Extract the (X, Y) coordinate from the center of the cell holding the provided text.  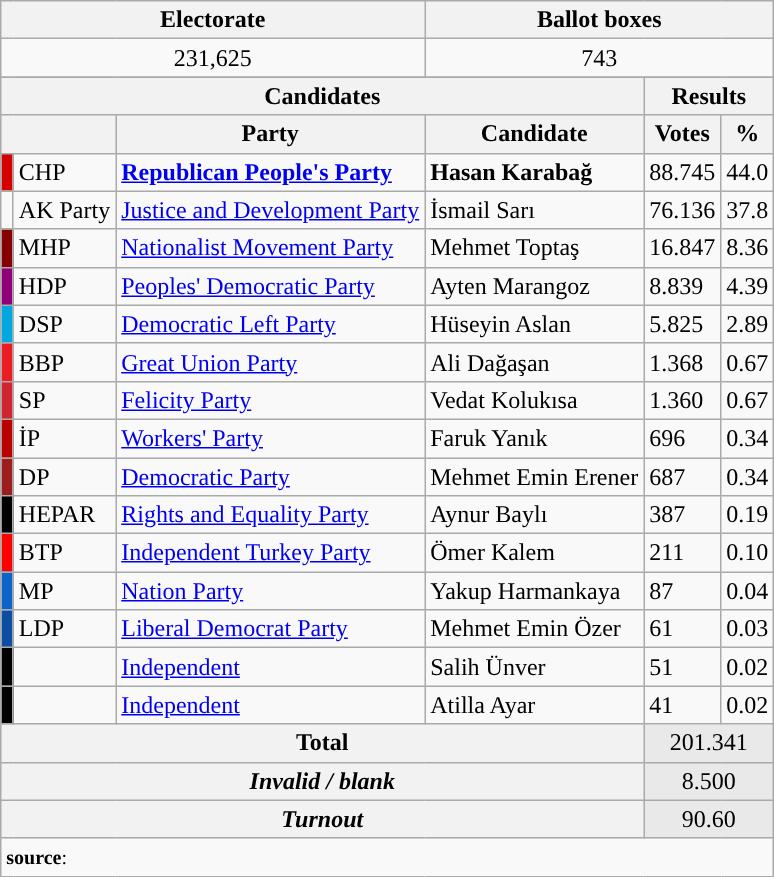
MHP (64, 248)
0.04 (748, 591)
Ömer Kalem (534, 553)
Hasan Karabağ (534, 172)
AK Party (64, 210)
5.825 (682, 324)
Party (270, 134)
743 (600, 58)
Nation Party (270, 591)
Hüseyin Aslan (534, 324)
Peoples' Democratic Party (270, 286)
Mehmet Emin Erener (534, 477)
211 (682, 553)
0.19 (748, 515)
CHP (64, 172)
87 (682, 591)
0.03 (748, 629)
Workers' Party (270, 438)
Invalid / blank (322, 781)
DP (64, 477)
44.0 (748, 172)
Ballot boxes (600, 20)
76.136 (682, 210)
Candidates (322, 96)
Mehmet Emin Özer (534, 629)
0.10 (748, 553)
41 (682, 705)
Independent Turkey Party (270, 553)
Rights and Equality Party (270, 515)
Vedat Kolukısa (534, 400)
İsmail Sarı (534, 210)
4.39 (748, 286)
BTP (64, 553)
Results (709, 96)
HEPAR (64, 515)
Candidate (534, 134)
8.839 (682, 286)
37.8 (748, 210)
Justice and Development Party (270, 210)
% (748, 134)
Turnout (322, 819)
Republican People's Party (270, 172)
1.360 (682, 400)
Liberal Democrat Party (270, 629)
Salih Ünver (534, 667)
51 (682, 667)
387 (682, 515)
Ayten Marangoz (534, 286)
Felicity Party (270, 400)
source: (388, 857)
231,625 (213, 58)
201.341 (709, 743)
61 (682, 629)
Ali Dağaşan (534, 362)
İP (64, 438)
Nationalist Movement Party (270, 248)
Great Union Party (270, 362)
BBP (64, 362)
88.745 (682, 172)
8.36 (748, 248)
Faruk Yanık (534, 438)
Democratic Party (270, 477)
MP (64, 591)
Yakup Harmankaya (534, 591)
2.89 (748, 324)
HDP (64, 286)
Votes (682, 134)
Electorate (213, 20)
8.500 (709, 781)
Total (322, 743)
Aynur Baylı (534, 515)
LDP (64, 629)
696 (682, 438)
SP (64, 400)
90.60 (709, 819)
Mehmet Toptaş (534, 248)
16.847 (682, 248)
Atilla Ayar (534, 705)
DSP (64, 324)
687 (682, 477)
1.368 (682, 362)
Democratic Left Party (270, 324)
